Capture the cell that displays the provided text and extract its [X, Y] central coordinate. 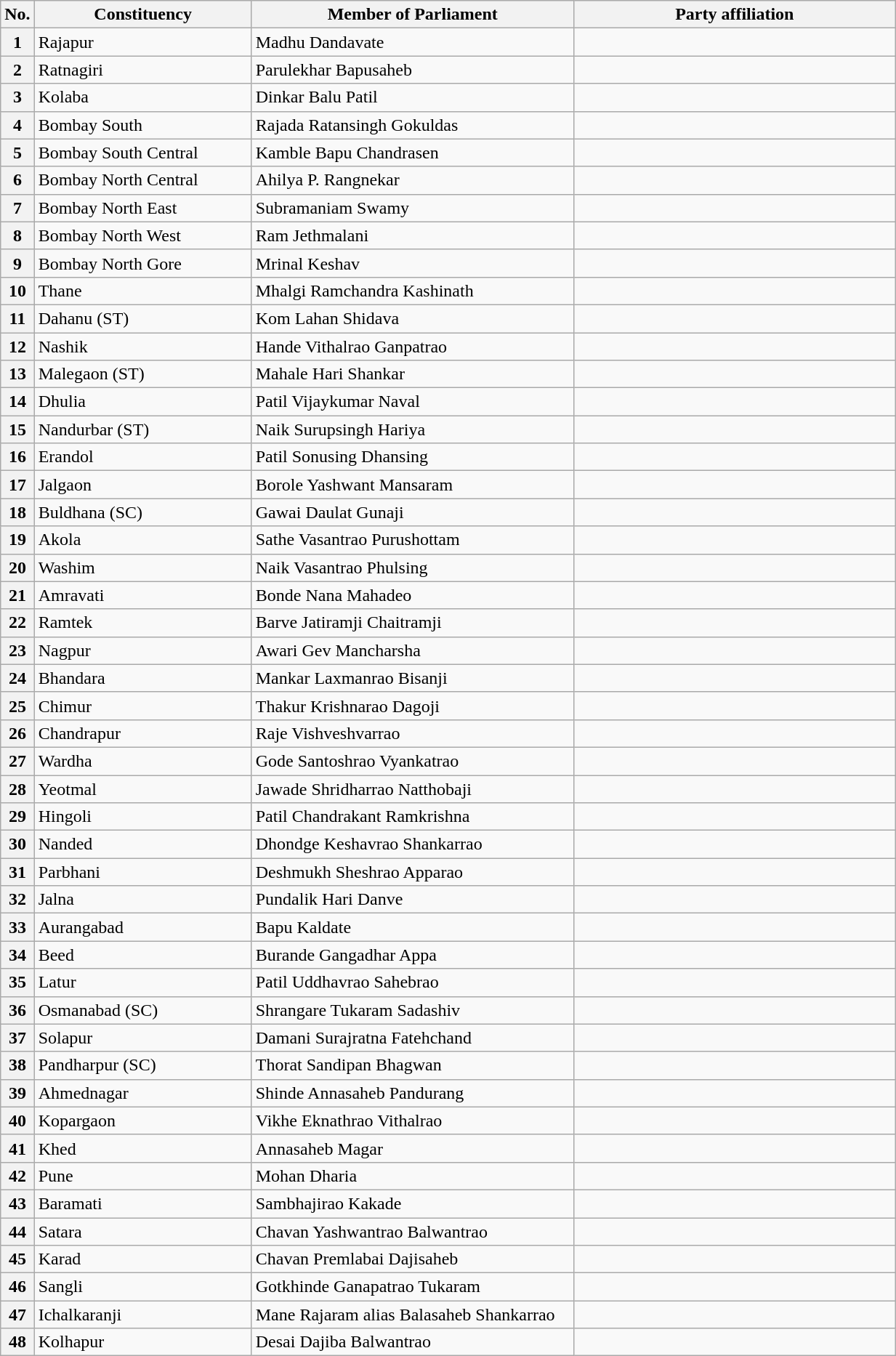
Chavan Premlabai Dajisaheb [413, 1259]
Solapur [142, 1038]
3 [17, 97]
Patil Uddhavrao Sahebrao [413, 982]
Jalgaon [142, 485]
Gode Santoshrao Vyankatrao [413, 761]
Mane Rajaram alias Balasaheb Shankarrao [413, 1315]
Mahale Hari Shankar [413, 374]
24 [17, 678]
Bonde Nana Mahadeo [413, 595]
21 [17, 595]
Ichalkaranji [142, 1315]
Ahilya P. Rangnekar [413, 180]
29 [17, 817]
Satara [142, 1232]
Khed [142, 1148]
Chandrapur [142, 733]
Nagpur [142, 650]
Naik Surupsingh Hariya [413, 429]
Kopargaon [142, 1121]
Mankar Laxmanrao Bisanji [413, 678]
48 [17, 1342]
Ratnagiri [142, 70]
Constituency [142, 15]
28 [17, 788]
Gotkhinde Ganapatrao Tukaram [413, 1287]
Patil Chandrakant Ramkrishna [413, 817]
Thorat Sandipan Bhagwan [413, 1065]
Borole Yashwant Mansaram [413, 485]
30 [17, 844]
Ram Jethmalani [413, 235]
43 [17, 1203]
17 [17, 485]
1 [17, 42]
Subramaniam Swamy [413, 208]
Raje Vishveshvarrao [413, 733]
47 [17, 1315]
13 [17, 374]
Chimur [142, 706]
9 [17, 263]
7 [17, 208]
39 [17, 1093]
18 [17, 512]
10 [17, 291]
Yeotmal [142, 788]
Thane [142, 291]
Sangli [142, 1287]
Jawade Shridharrao Natthobaji [413, 788]
11 [17, 318]
32 [17, 900]
No. [17, 15]
Nashik [142, 347]
14 [17, 402]
Parulekhar Bapusaheb [413, 70]
Rajada Ratansingh Gokuldas [413, 125]
Buldhana (SC) [142, 512]
27 [17, 761]
Karad [142, 1259]
Parbhani [142, 872]
45 [17, 1259]
Sambhajirao Kakade [413, 1203]
Washim [142, 568]
34 [17, 955]
Amravati [142, 595]
Bhandara [142, 678]
Hande Vithalrao Ganpatrao [413, 347]
Osmanabad (SC) [142, 1010]
23 [17, 650]
Dahanu (ST) [142, 318]
Hingoli [142, 817]
Desai Dajiba Balwantrao [413, 1342]
5 [17, 153]
Erandol [142, 457]
20 [17, 568]
44 [17, 1232]
Shrangare Tukaram Sadashiv [413, 1010]
8 [17, 235]
Bombay South Central [142, 153]
Wardha [142, 761]
Rajapur [142, 42]
Jalna [142, 900]
Akola [142, 540]
Chavan Yashwantrao Balwantrao [413, 1232]
22 [17, 623]
Latur [142, 982]
33 [17, 927]
Party affiliation [734, 15]
Burande Gangadhar Appa [413, 955]
Kolaba [142, 97]
Nanded [142, 844]
Bombay North West [142, 235]
Bombay North East [142, 208]
Bombay North Central [142, 180]
36 [17, 1010]
16 [17, 457]
Madhu Dandavate [413, 42]
Ramtek [142, 623]
Annasaheb Magar [413, 1148]
Deshmukh Sheshrao Apparao [413, 872]
Patil Vijaykumar Naval [413, 402]
Damani Surajratna Fatehchand [413, 1038]
Pundalik Hari Danve [413, 900]
Sathe Vasantrao Purushottam [413, 540]
Shinde Annasaheb Pandurang [413, 1093]
Dinkar Balu Patil [413, 97]
Kom Lahan Shidava [413, 318]
Beed [142, 955]
Pandharpur (SC) [142, 1065]
2 [17, 70]
41 [17, 1148]
42 [17, 1176]
Kolhapur [142, 1342]
25 [17, 706]
15 [17, 429]
6 [17, 180]
37 [17, 1038]
Pune [142, 1176]
Bapu Kaldate [413, 927]
Kamble Bapu Chandrasen [413, 153]
Bombay South [142, 125]
Aurangabad [142, 927]
Vikhe Eknathrao Vithalrao [413, 1121]
Member of Parliament [413, 15]
26 [17, 733]
Mrinal Keshav [413, 263]
Dhondge Keshavrao Shankarrao [413, 844]
Gawai Daulat Gunaji [413, 512]
38 [17, 1065]
Dhulia [142, 402]
Naik Vasantrao Phulsing [413, 568]
Ahmednagar [142, 1093]
Mohan Dharia [413, 1176]
46 [17, 1287]
Patil Sonusing Dhansing [413, 457]
Barve Jatiramji Chaitramji [413, 623]
Awari Gev Mancharsha [413, 650]
Malegaon (ST) [142, 374]
35 [17, 982]
Bombay North Gore [142, 263]
40 [17, 1121]
Thakur Krishnarao Dagoji [413, 706]
Nandurbar (ST) [142, 429]
Mhalgi Ramchandra Kashinath [413, 291]
12 [17, 347]
4 [17, 125]
19 [17, 540]
31 [17, 872]
Baramati [142, 1203]
